Extract the (X, Y) coordinate from the center of the cell holding the provided text.  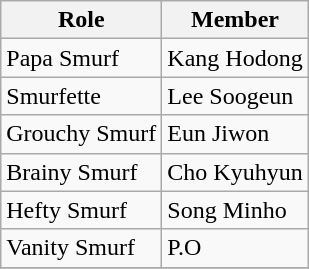
Cho Kyuhyun (235, 172)
P.O (235, 248)
Eun Jiwon (235, 134)
Member (235, 20)
Smurfette (82, 96)
Grouchy Smurf (82, 134)
Kang Hodong (235, 58)
Song Minho (235, 210)
Brainy Smurf (82, 172)
Vanity Smurf (82, 248)
Hefty Smurf (82, 210)
Papa Smurf (82, 58)
Lee Soogeun (235, 96)
Role (82, 20)
